Extract the (x, y) coordinate from the center of the cell holding the provided text.  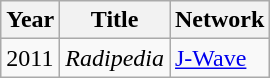
Radipedia (115, 58)
Year (30, 20)
Network (220, 20)
Title (115, 20)
2011 (30, 58)
J-Wave (220, 58)
